Provide the (x, y) coordinate of the cell's center where the given text is located.  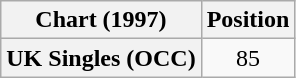
Chart (1997) (101, 20)
UK Singles (OCC) (101, 58)
Position (248, 20)
85 (248, 58)
